Extract the (X, Y) coordinate from the center of the cell holding the provided text.  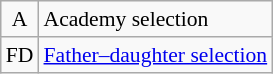
Father–daughter selection (155, 55)
FD (20, 55)
A (20, 19)
Academy selection (155, 19)
